Locate the cell with the specified text and output its (x, y) center coordinate. 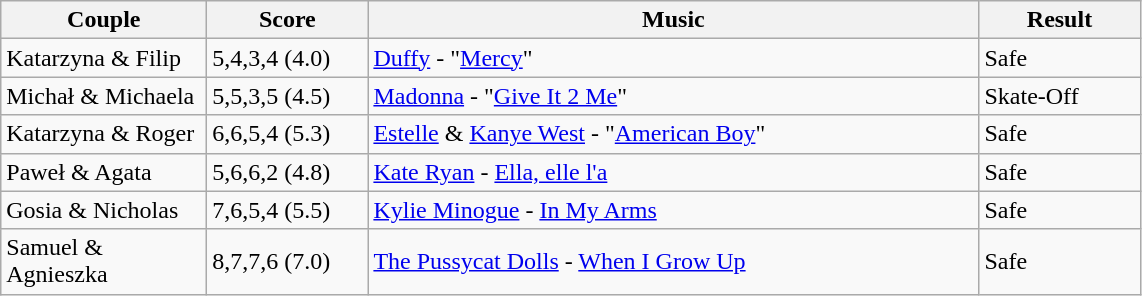
Skate-Off (1060, 96)
Paweł & Agata (104, 172)
7,6,5,4 (5.5) (288, 210)
Madonna - "Give It 2 Me" (674, 96)
Samuel & Agnieszka (104, 262)
5,4,3,4 (4.0) (288, 58)
Music (674, 20)
Michał & Michaela (104, 96)
Couple (104, 20)
8,7,7,6 (7.0) (288, 262)
The Pussycat Dolls - When I Grow Up (674, 262)
Katarzyna & Filip (104, 58)
6,6,5,4 (5.3) (288, 134)
Gosia & Nicholas (104, 210)
Duffy - "Mercy" (674, 58)
Kylie Minogue - In My Arms (674, 210)
Score (288, 20)
5,6,6,2 (4.8) (288, 172)
Katarzyna & Roger (104, 134)
5,5,3,5 (4.5) (288, 96)
Estelle & Kanye West - "American Boy" (674, 134)
Result (1060, 20)
Kate Ryan - Ella, elle l'a (674, 172)
